Locate the cell with the specified text and output its [X, Y] center coordinate. 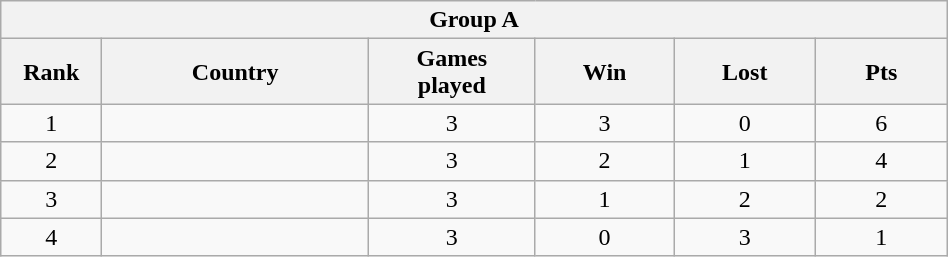
Group A [474, 20]
Win [604, 72]
6 [881, 123]
Lost [744, 72]
Rank [52, 72]
Pts [881, 72]
Country [236, 72]
Games played [452, 72]
